Capture the cell that displays the provided text and extract its (x, y) central coordinate. 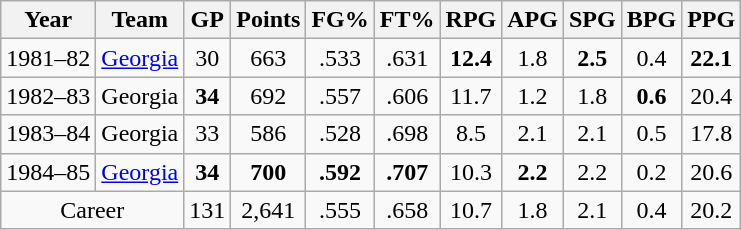
1981–82 (48, 58)
8.5 (471, 134)
33 (208, 134)
30 (208, 58)
10.3 (471, 172)
SPG (592, 20)
Team (140, 20)
.658 (407, 210)
.698 (407, 134)
.592 (340, 172)
20.2 (712, 210)
0.2 (651, 172)
0.5 (651, 134)
10.7 (471, 210)
RPG (471, 20)
12.4 (471, 58)
22.1 (712, 58)
Career (92, 210)
1.2 (533, 96)
2,641 (268, 210)
1983–84 (48, 134)
.528 (340, 134)
20.4 (712, 96)
692 (268, 96)
.557 (340, 96)
2.5 (592, 58)
586 (268, 134)
APG (533, 20)
Points (268, 20)
FG% (340, 20)
17.8 (712, 134)
11.7 (471, 96)
1982–83 (48, 96)
.555 (340, 210)
663 (268, 58)
131 (208, 210)
1984–85 (48, 172)
BPG (651, 20)
GP (208, 20)
FT% (407, 20)
.533 (340, 58)
0.6 (651, 96)
Year (48, 20)
.606 (407, 96)
PPG (712, 20)
20.6 (712, 172)
.631 (407, 58)
700 (268, 172)
.707 (407, 172)
